Pinpoint the cell where the given text exists, returning its [X, Y] midpoint coordinate. 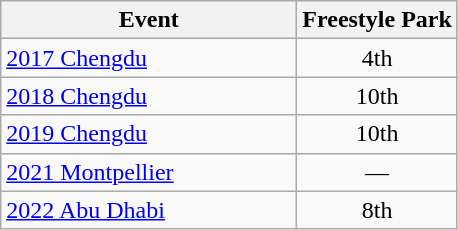
2017 Chengdu [149, 58]
4th [378, 58]
2019 Chengdu [149, 134]
8th [378, 210]
Freestyle Park [378, 20]
2018 Chengdu [149, 96]
— [378, 172]
Event [149, 20]
2022 Abu Dhabi [149, 210]
2021 Montpellier [149, 172]
